Scan for the cell matching the given text and deliver its (X, Y) coordinate at center. 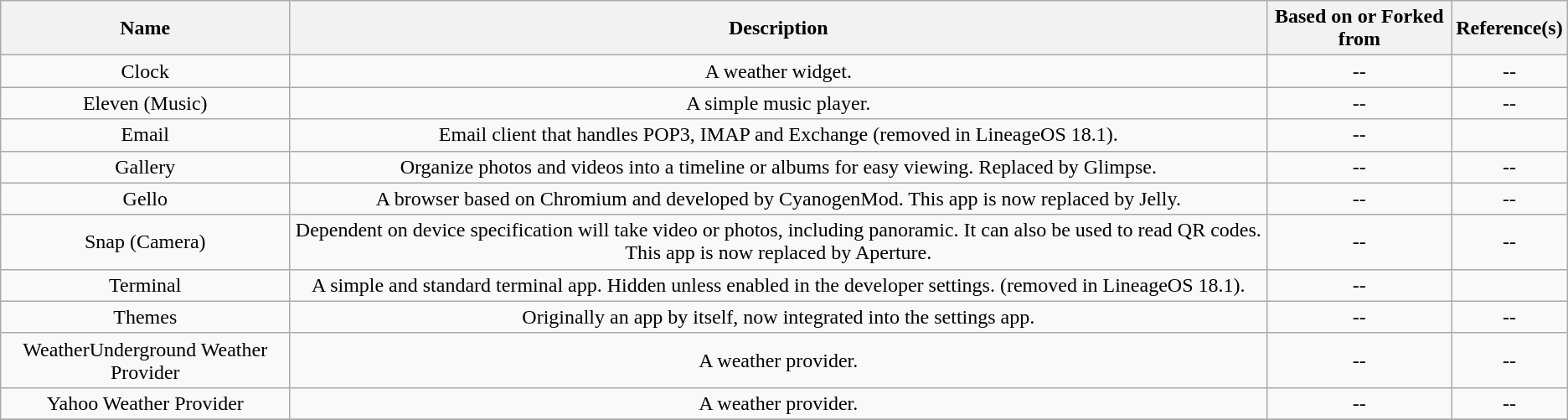
Reference(s) (1509, 29)
Based on or Forked from (1359, 29)
Themes (146, 317)
Yahoo Weather Provider (146, 403)
Eleven (Music) (146, 103)
A simple music player. (779, 103)
Email (146, 135)
A simple and standard terminal app. Hidden unless enabled in the developer settings. (removed in LineageOS 18.1). (779, 285)
Snap (Camera) (146, 241)
A browser based on Chromium and developed by CyanogenMod. This app is now replaced by Jelly. (779, 199)
Terminal (146, 285)
Organize photos and videos into a timeline or albums for easy viewing. Replaced by Glimpse. (779, 167)
Gello (146, 199)
A weather widget. (779, 71)
Gallery (146, 167)
Name (146, 29)
Email client that handles POP3, IMAP and Exchange (removed in LineageOS 18.1). (779, 135)
Description (779, 29)
Originally an app by itself, now integrated into the settings app. (779, 317)
Clock (146, 71)
WeatherUnderground Weather Provider (146, 360)
